Extract the [X, Y] coordinate from the center of the cell holding the provided text.  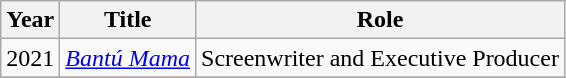
Year [30, 20]
2021 [30, 58]
Screenwriter and Executive Producer [380, 58]
Role [380, 20]
Title [128, 20]
Bantú Mama [128, 58]
